Pinpoint the cell where the given text exists, returning its [x, y] midpoint coordinate. 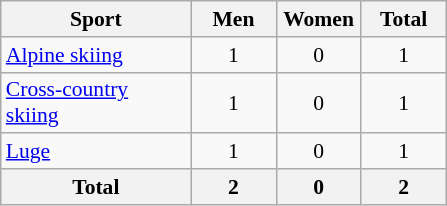
Cross-country skiing [96, 102]
Sport [96, 19]
Luge [96, 152]
Women [318, 19]
Alpine skiing [96, 55]
Men [234, 19]
